Return the [x, y] coordinate for the center point of the cell that contains the specified text.  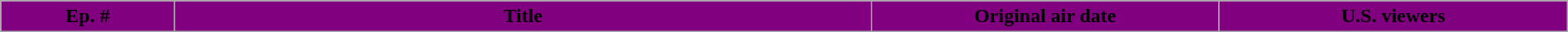
Original air date [1045, 16]
Title [523, 16]
Ep. # [88, 16]
U.S. viewers [1393, 16]
